Scan for the cell matching the given text and deliver its (x, y) coordinate at center. 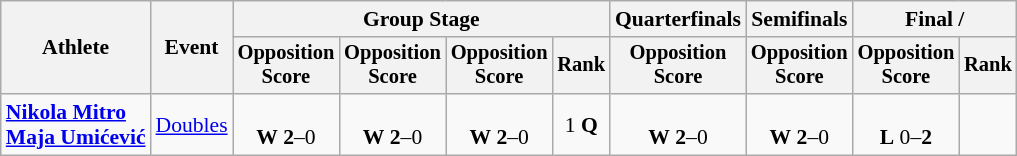
Final / (935, 19)
Nikola MitroMaja Umićević (76, 124)
Semifinals (800, 19)
Event (192, 48)
Athlete (76, 48)
1 Q (581, 124)
Doubles (192, 124)
L 0–2 (906, 124)
Quarterfinals (678, 19)
Group Stage (422, 19)
